Detect which cell encompasses the target text, then output its [x, y] center coordinate. 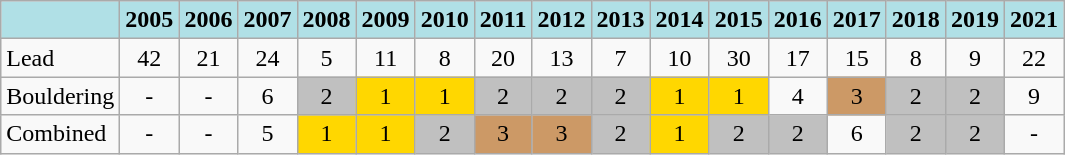
2005 [150, 20]
2006 [208, 20]
42 [150, 58]
2008 [326, 20]
24 [268, 58]
2012 [562, 20]
Combined [60, 134]
10 [680, 58]
2019 [974, 20]
2021 [1034, 20]
21 [208, 58]
13 [562, 58]
2018 [916, 20]
2013 [620, 20]
2009 [386, 20]
17 [798, 58]
7 [620, 58]
2015 [738, 20]
2011 [503, 20]
2014 [680, 20]
30 [738, 58]
Bouldering [60, 96]
2017 [856, 20]
2010 [444, 20]
2007 [268, 20]
22 [1034, 58]
20 [503, 58]
4 [798, 96]
15 [856, 58]
11 [386, 58]
Lead [60, 58]
2016 [798, 20]
